Scan for the cell matching the given text and deliver its [X, Y] coordinate at center. 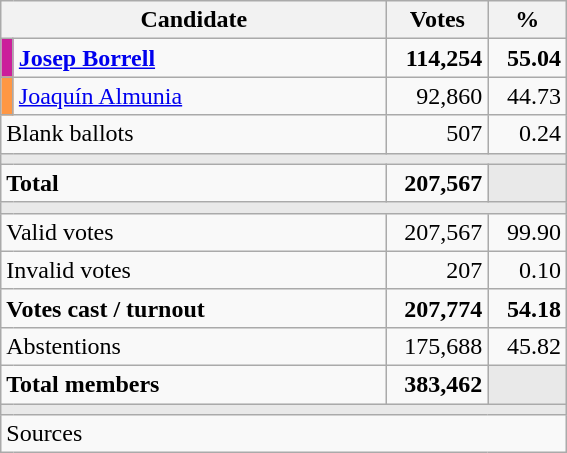
175,688 [438, 346]
45.82 [528, 346]
507 [438, 134]
Invalid votes [194, 270]
Blank ballots [194, 134]
44.73 [528, 96]
0.24 [528, 134]
54.18 [528, 308]
55.04 [528, 58]
Valid votes [194, 232]
114,254 [438, 58]
207,774 [438, 308]
Josep Borrell [200, 58]
Votes cast / turnout [194, 308]
Candidate [194, 20]
92,860 [438, 96]
Votes [438, 20]
Joaquín Almunia [200, 96]
0.10 [528, 270]
207 [438, 270]
99.90 [528, 232]
Total members [194, 384]
Total [194, 183]
383,462 [438, 384]
Abstentions [194, 346]
Sources [284, 434]
% [528, 20]
